Scan for the cell matching the given text and deliver its (X, Y) coordinate at center. 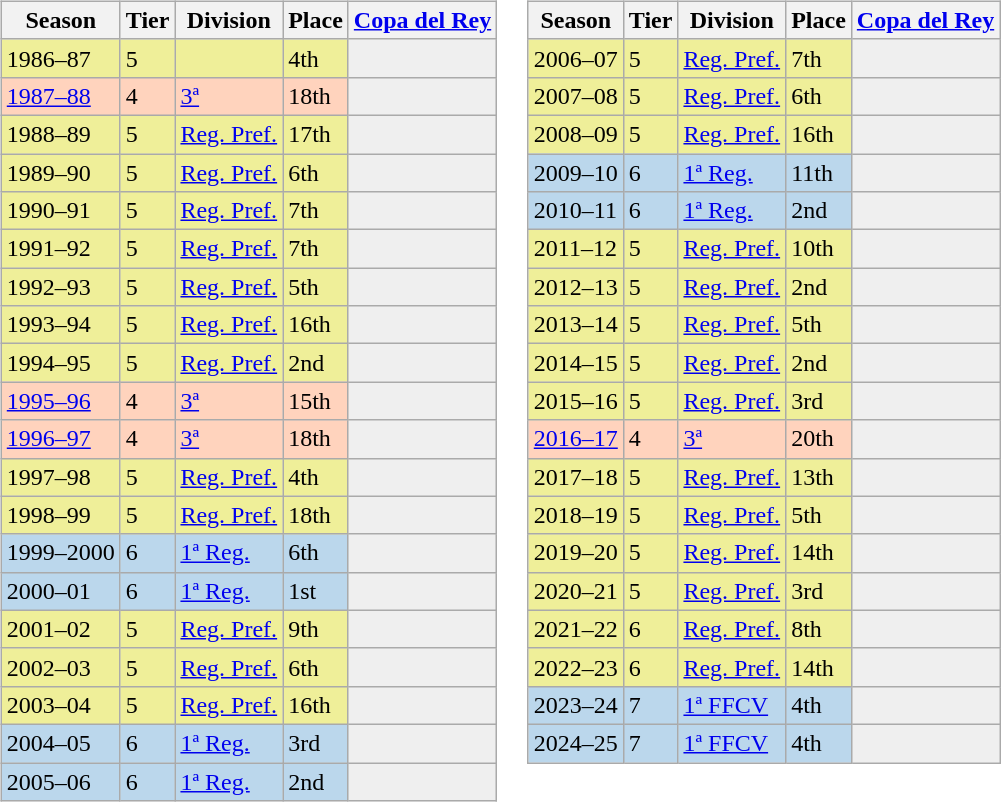
2020–21 (576, 591)
2019–20 (576, 553)
2006–07 (576, 58)
1994–95 (60, 363)
1987–88 (60, 96)
2016–17 (576, 439)
2002–03 (60, 667)
2023–24 (576, 705)
1997–98 (60, 477)
2015–16 (576, 401)
1986–87 (60, 58)
2005–06 (60, 781)
17th (316, 134)
2010–11 (576, 211)
1992–93 (60, 287)
9th (316, 629)
1st (316, 591)
2017–18 (576, 477)
1989–90 (60, 173)
2001–02 (60, 629)
1998–99 (60, 515)
1991–92 (60, 249)
1999–2000 (60, 553)
13th (819, 477)
2021–22 (576, 629)
1988–89 (60, 134)
8th (819, 629)
2013–14 (576, 325)
1990–91 (60, 211)
2018–19 (576, 515)
1995–96 (60, 401)
2024–25 (576, 743)
1993–94 (60, 325)
1996–97 (60, 439)
2003–04 (60, 705)
2004–05 (60, 743)
10th (819, 249)
15th (316, 401)
2014–15 (576, 363)
2022–23 (576, 667)
2012–13 (576, 287)
11th (819, 173)
2009–10 (576, 173)
20th (819, 439)
2008–09 (576, 134)
2000–01 (60, 591)
2007–08 (576, 96)
2011–12 (576, 249)
